Return the (x, y) coordinate for the center point of the cell that contains the specified text.  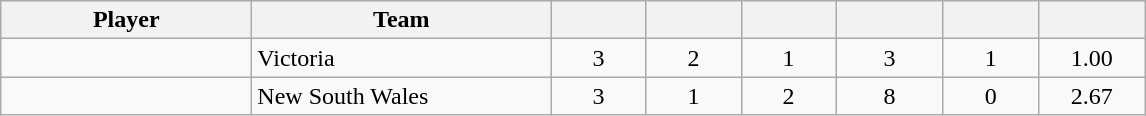
Victoria (402, 58)
1.00 (1092, 58)
Player (126, 20)
8 (890, 96)
2.67 (1092, 96)
New South Wales (402, 96)
0 (990, 96)
Team (402, 20)
